Provide the (x, y) coordinate of the cell's center where the given text is located.  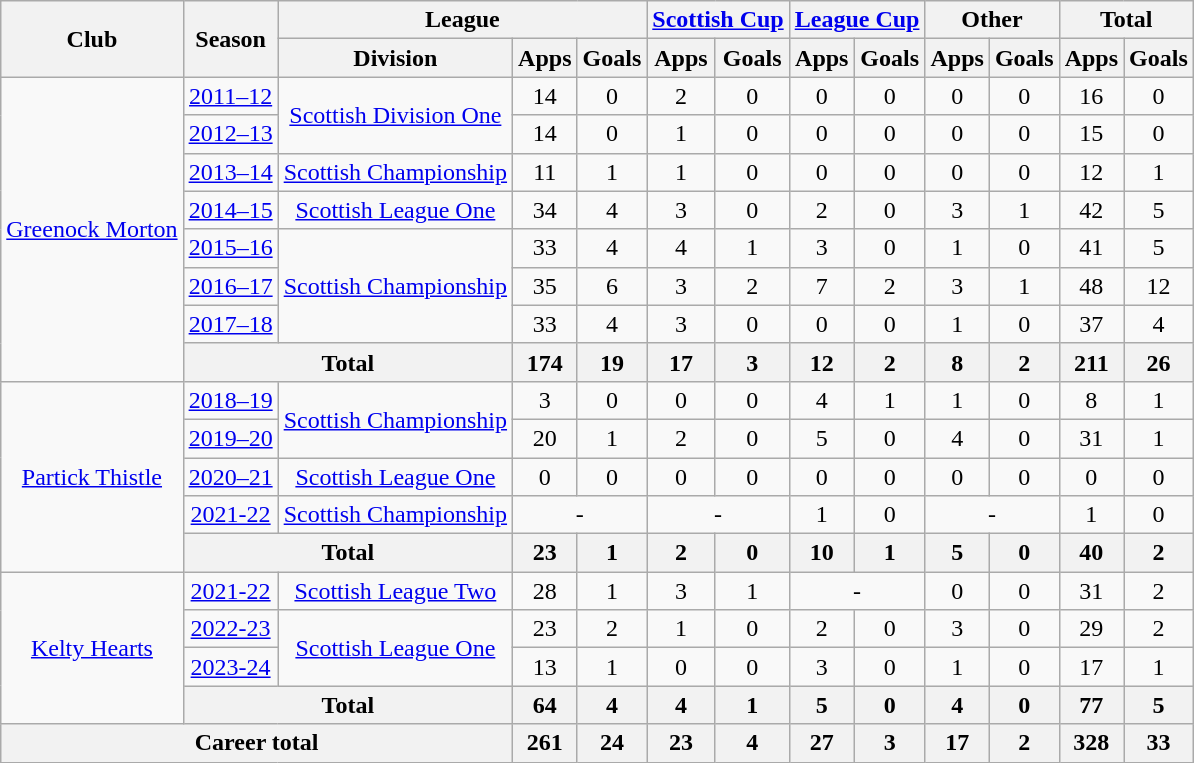
2023-24 (230, 667)
Greenock Morton (92, 229)
328 (1091, 743)
16 (1091, 96)
48 (1091, 286)
Division (395, 58)
77 (1091, 705)
13 (545, 667)
League (462, 20)
League Cup (857, 20)
Club (92, 39)
Scottish Cup (718, 20)
7 (822, 286)
41 (1091, 248)
2014–15 (230, 210)
Scottish League Two (395, 591)
2020–21 (230, 477)
29 (1091, 629)
6 (612, 286)
2018–19 (230, 400)
10 (822, 553)
2019–20 (230, 438)
26 (1159, 362)
24 (612, 743)
34 (545, 210)
27 (822, 743)
Kelty Hearts (92, 648)
40 (1091, 553)
174 (545, 362)
64 (545, 705)
2013–14 (230, 172)
Career total (257, 743)
Season (230, 39)
37 (1091, 324)
2022-23 (230, 629)
11 (545, 172)
35 (545, 286)
15 (1091, 134)
42 (1091, 210)
211 (1091, 362)
19 (612, 362)
28 (545, 591)
Other (992, 20)
2016–17 (230, 286)
2015–16 (230, 248)
2017–18 (230, 324)
Scottish Division One (395, 115)
2011–12 (230, 96)
Partick Thistle (92, 476)
261 (545, 743)
2012–13 (230, 134)
20 (545, 438)
